Capture the cell that displays the provided text and extract its [X, Y] central coordinate. 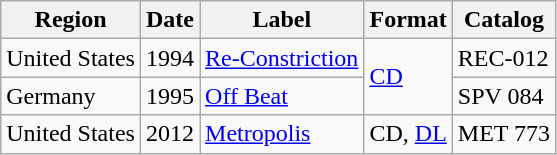
2012 [170, 134]
CD [408, 77]
MET 773 [504, 134]
Re-Constriction [282, 58]
Region [71, 20]
Off Beat [282, 96]
Label [282, 20]
SPV 084 [504, 96]
REC-012 [504, 58]
1995 [170, 96]
1994 [170, 58]
Catalog [504, 20]
Germany [71, 96]
Date [170, 20]
Format [408, 20]
Metropolis [282, 134]
CD, DL [408, 134]
